Determine the [X, Y] coordinate at the center of the cell enclosing the given text.  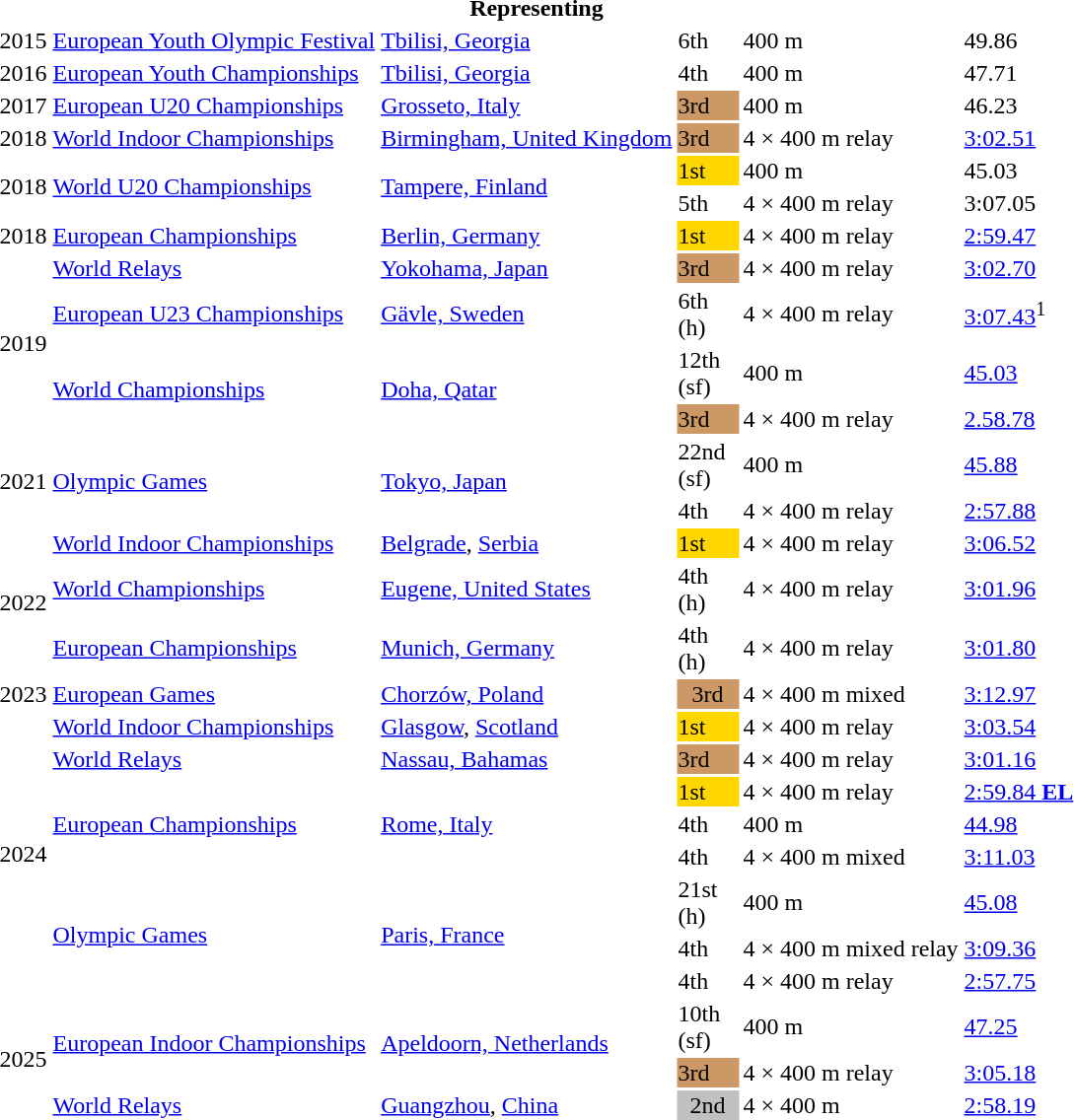
Birmingham, United Kingdom [527, 138]
European Indoor Championships [214, 1043]
6th (h) [708, 314]
5th [708, 203]
Doha, Qatar [527, 389]
6th [708, 40]
Apeldoorn, Netherlands [527, 1043]
European Youth Championships [214, 73]
Tokyo, Japan [527, 481]
2nd [708, 1105]
European Youth Olympic Festival [214, 40]
Belgrade, Serbia [527, 543]
European Games [214, 694]
World U20 Championships [214, 187]
Eugene, United States [527, 590]
Nassau, Bahamas [527, 759]
Yokohama, Japan [527, 268]
22nd (sf) [708, 465]
12th (sf) [708, 373]
Chorzów, Poland [527, 694]
Glasgow, Scotland [527, 727]
Munich, Germany [527, 649]
European U23 Championships [214, 314]
Rome, Italy [527, 824]
4 × 400 m [850, 1105]
4 × 400 m mixed relay [850, 948]
Guangzhou, China [527, 1105]
Berlin, Germany [527, 236]
Paris, France [527, 935]
Gävle, Sweden [527, 314]
Grosseto, Italy [527, 105]
21st (h) [708, 903]
10th (sf) [708, 1027]
European U20 Championships [214, 105]
Tampere, Finland [527, 187]
